Extract the [X, Y] coordinate from the center of the cell holding the provided text.  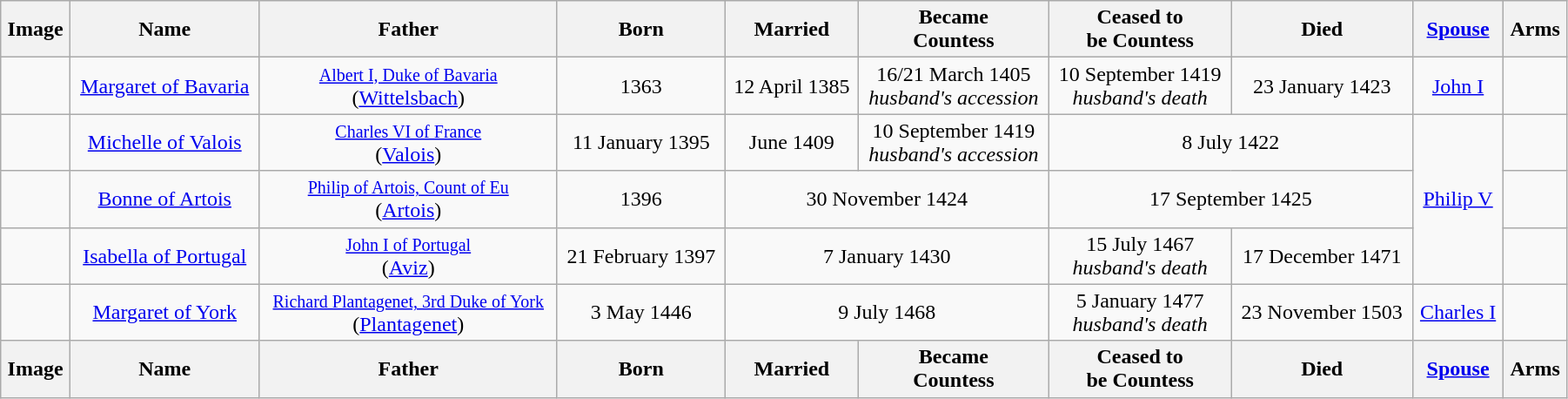
16/21 March 1405husband's accession [954, 85]
Margaret of Bavaria [164, 85]
7 January 1430 [887, 256]
Richard Plantagenet, 3rd Duke of York(Plantagenet) [408, 312]
3 May 1446 [640, 312]
Philip of Artois, Count of Eu(Artois) [408, 199]
Margaret of York [164, 312]
Bonne of Artois [164, 199]
Isabella of Portugal [164, 256]
17 December 1471 [1322, 256]
Philip V [1457, 199]
1363 [640, 85]
21 February 1397 [640, 256]
John I [1457, 85]
11 January 1395 [640, 143]
Charles I [1457, 312]
5 January 1477husband's death [1140, 312]
23 January 1423 [1322, 85]
9 July 1468 [887, 312]
15 July 1467husband's death [1140, 256]
8 July 1422 [1230, 143]
30 November 1424 [887, 199]
Michelle of Valois [164, 143]
1396 [640, 199]
Charles VI of France(Valois) [408, 143]
Albert I, Duke of Bavaria(Wittelsbach) [408, 85]
10 September 1419husband's death [1140, 85]
10 September 1419husband's accession [954, 143]
23 November 1503 [1322, 312]
John I of Portugal(Aviz) [408, 256]
12 April 1385 [792, 85]
17 September 1425 [1230, 199]
June 1409 [792, 143]
